Extract the [X, Y] coordinate from the center of the cell holding the provided text.  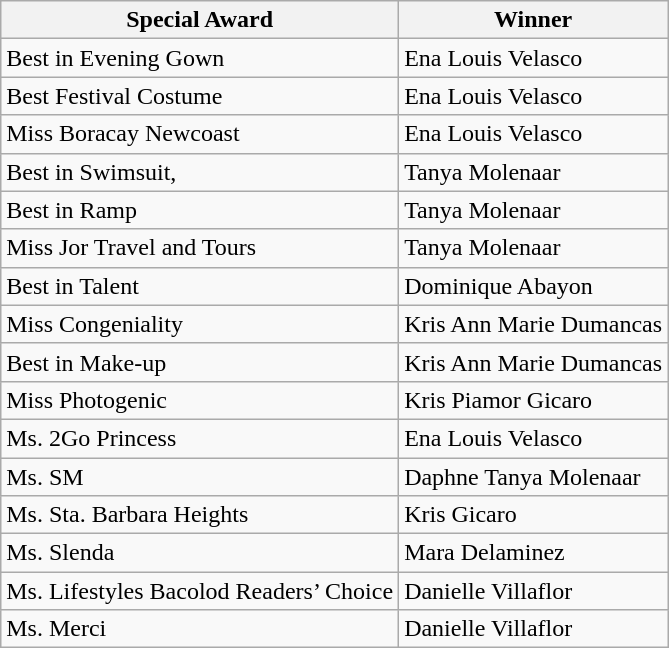
Ms. 2Go Princess [200, 438]
Best in Ramp [200, 210]
Miss Photogenic [200, 400]
Mara Delaminez [534, 553]
Ms. Sta. Barbara Heights [200, 515]
Winner [534, 20]
Ms. Slenda [200, 553]
Best in Talent [200, 286]
Kris Piamor Gicaro [534, 400]
Dominique Abayon [534, 286]
Ms. Merci [200, 629]
Kris Gicaro [534, 515]
Best in Make-up [200, 362]
Special Award [200, 20]
Miss Jor Travel and Tours [200, 248]
Best in Evening Gown [200, 58]
Daphne Tanya Molenaar [534, 477]
Miss Congeniality [200, 324]
Ms. Lifestyles Bacolod Readers’ Choice [200, 591]
Best in Swimsuit, [200, 172]
Best Festival Costume [200, 96]
Miss Boracay Newcoast [200, 134]
Ms. SM [200, 477]
